Find where the given text appears and provide that cell's center as [X, Y] coordinate. 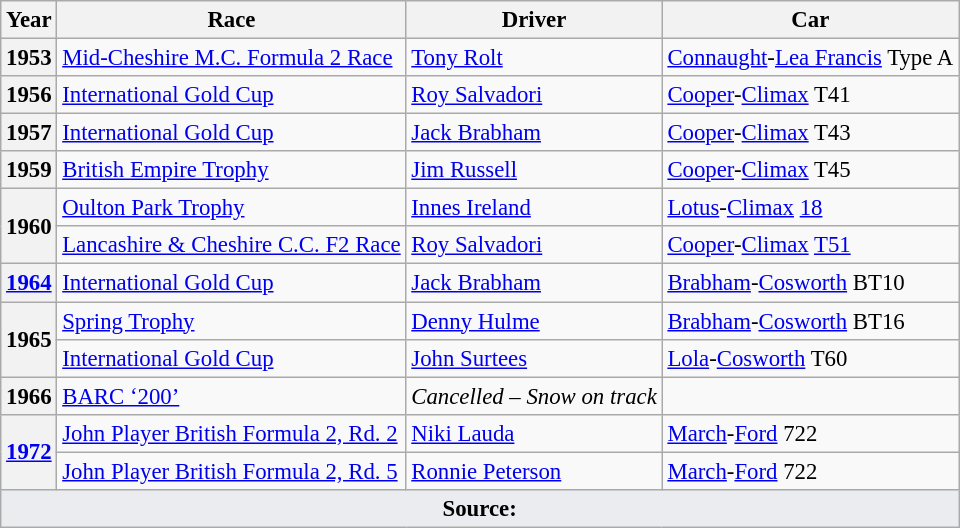
Spring Trophy [232, 321]
Cooper-Climax T45 [810, 170]
British Empire Trophy [232, 170]
1956 [29, 95]
Car [810, 20]
1957 [29, 133]
Innes Ireland [534, 208]
Brabham-Cosworth BT16 [810, 321]
1966 [29, 396]
Cooper-Climax T51 [810, 245]
Connaught-Lea Francis Type A [810, 58]
Race [232, 20]
1972 [29, 452]
Cooper-Climax T43 [810, 133]
1964 [29, 283]
Tony Rolt [534, 58]
John Player British Formula 2, Rd. 5 [232, 471]
Jim Russell [534, 170]
John Surtees [534, 358]
BARC ‘200’ [232, 396]
Ronnie Peterson [534, 471]
1965 [29, 340]
Year [29, 20]
Niki Lauda [534, 433]
John Player British Formula 2, Rd. 2 [232, 433]
Mid-Cheshire M.C. Formula 2 Race [232, 58]
Lancashire & Cheshire C.C. F2 Race [232, 245]
1953 [29, 58]
Lola-Cosworth T60 [810, 358]
Denny Hulme [534, 321]
1960 [29, 226]
Cancelled – Snow on track [534, 396]
Source: [480, 509]
Brabham-Cosworth BT10 [810, 283]
Lotus-Climax 18 [810, 208]
Cooper-Climax T41 [810, 95]
Oulton Park Trophy [232, 208]
1959 [29, 170]
Driver [534, 20]
